Pinpoint the cell where the given text exists, returning its (X, Y) midpoint coordinate. 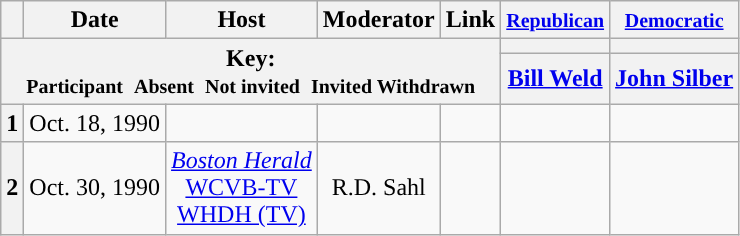
John Silber (674, 78)
Boston HeraldWCVB-TVWHDH (TV) (242, 188)
Bill Weld (556, 78)
1 (12, 123)
Moderator (378, 20)
R.D. Sahl (378, 188)
Republican (556, 20)
Key: Participant Absent Not invited Invited Withdrawn (251, 72)
Date (95, 20)
Oct. 30, 1990 (95, 188)
Oct. 18, 1990 (95, 123)
Host (242, 20)
Link (470, 20)
2 (12, 188)
Democratic (674, 20)
